Capture the cell that displays the provided text and extract its (x, y) central coordinate. 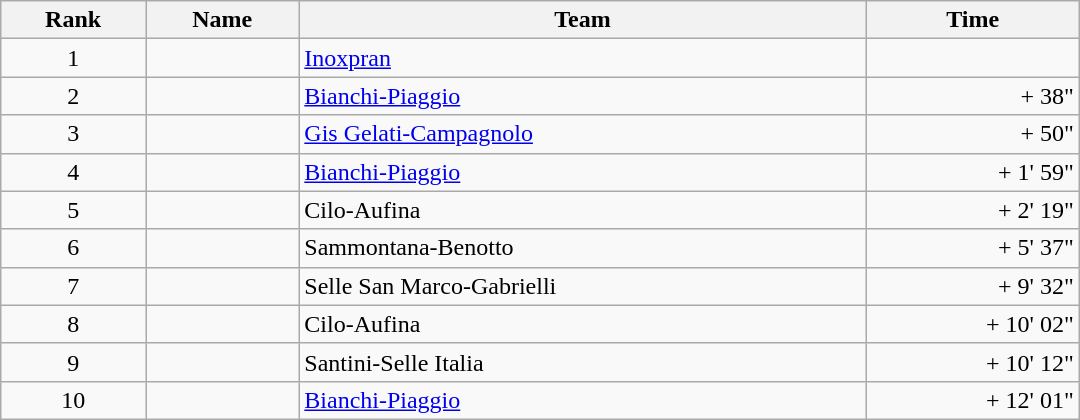
Gis Gelati-Campagnolo (582, 134)
6 (74, 248)
4 (74, 172)
3 (74, 134)
Name (222, 20)
10 (74, 400)
Inoxpran (582, 58)
8 (74, 324)
+ 50" (972, 134)
+ 10' 02" (972, 324)
+ 5' 37" (972, 248)
+ 10' 12" (972, 362)
7 (74, 286)
9 (74, 362)
+ 9' 32" (972, 286)
+ 2' 19" (972, 210)
+ 12' 01" (972, 400)
Team (582, 20)
Time (972, 20)
5 (74, 210)
Sammontana-Benotto (582, 248)
1 (74, 58)
+ 1' 59" (972, 172)
2 (74, 96)
+ 38" (972, 96)
Santini-Selle Italia (582, 362)
Selle San Marco-Gabrielli (582, 286)
Rank (74, 20)
